Return (x, y) of the center of cell containing provided text 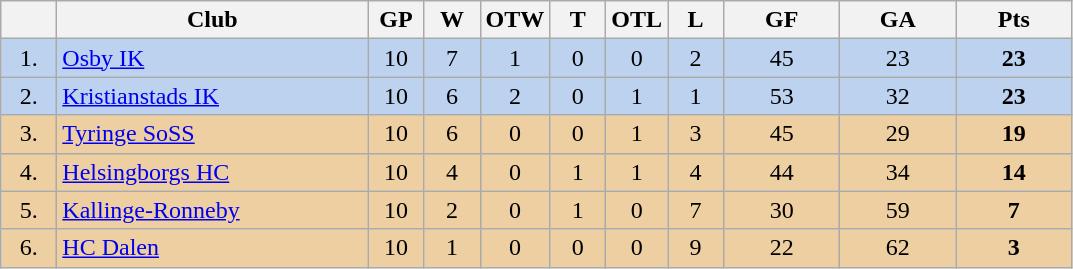
Tyringe SoSS (212, 134)
53 (782, 96)
62 (898, 248)
GF (782, 20)
Pts (1014, 20)
59 (898, 210)
Kallinge-Ronneby (212, 210)
W (452, 20)
4. (29, 172)
1. (29, 58)
44 (782, 172)
32 (898, 96)
GP (396, 20)
Club (212, 20)
34 (898, 172)
L (696, 20)
14 (1014, 172)
3. (29, 134)
9 (696, 248)
Osby IK (212, 58)
22 (782, 248)
Helsingborgs HC (212, 172)
29 (898, 134)
19 (1014, 134)
Kristianstads IK (212, 96)
HC Dalen (212, 248)
OTW (515, 20)
6. (29, 248)
OTL (637, 20)
2. (29, 96)
GA (898, 20)
T (578, 20)
5. (29, 210)
30 (782, 210)
